Return the [X, Y] coordinate for the center point of the cell that contains the specified text.  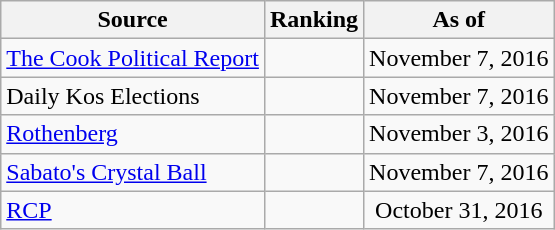
Source [133, 20]
November 3, 2016 [459, 134]
As of [459, 20]
Ranking [314, 20]
October 31, 2016 [459, 210]
RCP [133, 210]
Rothenberg [133, 134]
Sabato's Crystal Ball [133, 172]
The Cook Political Report [133, 58]
Daily Kos Elections [133, 96]
